Find where the given text appears and provide that cell's center as [X, Y] coordinate. 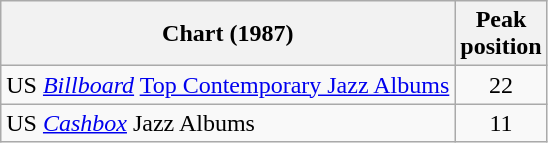
11 [501, 123]
US Billboard Top Contemporary Jazz Albums [228, 85]
22 [501, 85]
Peakposition [501, 34]
US Cashbox Jazz Albums [228, 123]
Chart (1987) [228, 34]
